Locate the cell with the specified text and output its (x, y) center coordinate. 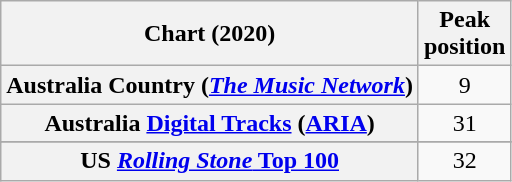
Australia Country (The Music Network) (210, 85)
Australia Digital Tracks (ARIA) (210, 123)
Chart (2020) (210, 34)
32 (464, 161)
Peakposition (464, 34)
9 (464, 85)
US Rolling Stone Top 100 (210, 161)
31 (464, 123)
